Capture the cell that displays the provided text and extract its [x, y] central coordinate. 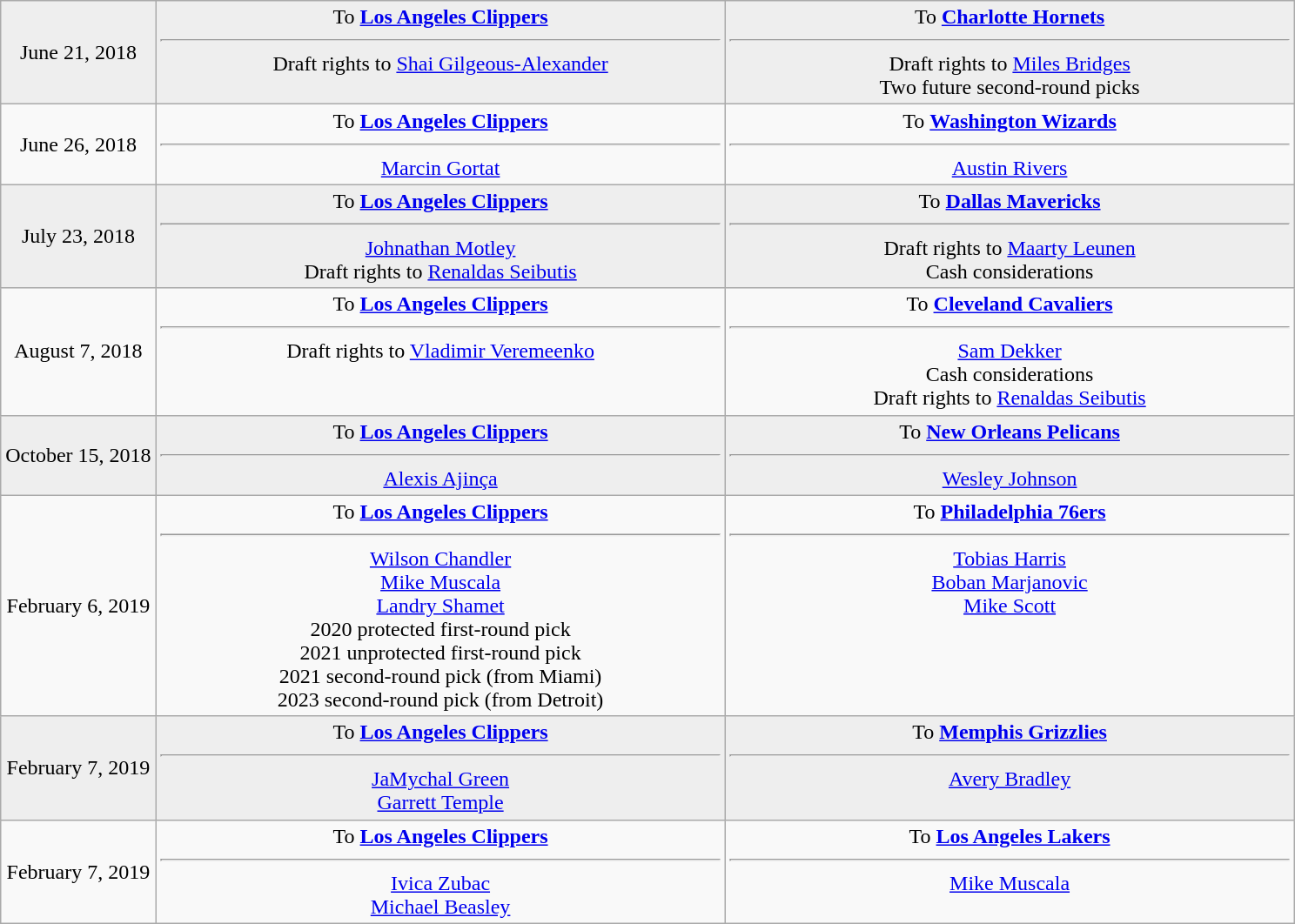
February 6, 2019 [78, 606]
August 7, 2018 [78, 352]
To Charlotte HornetsDraft rights to Miles BridgesTwo future second-round picks [1010, 52]
To Washington WizardsAustin Rivers [1010, 144]
To Los Angeles ClippersIvica ZubacMichael Beasley [440, 872]
To Los Angeles ClippersMarcin Gortat [440, 144]
To Los Angeles ClippersJohnathan MotleyDraft rights to Renaldas Seibutis [440, 237]
To Los Angeles ClippersAlexis Ajinça [440, 455]
To Los Angeles ClippersDraft rights to Vladimir Veremeenko [440, 352]
June 26, 2018 [78, 144]
October 15, 2018 [78, 455]
To Los Angeles ClippersDraft rights to Shai Gilgeous-Alexander [440, 52]
To Los Angeles LakersMike Muscala [1010, 872]
To Memphis GrizzliesAvery Bradley [1010, 767]
To Dallas MavericksDraft rights to Maarty LeunenCash considerations [1010, 237]
To Philadelphia 76ersTobias HarrisBoban MarjanovicMike Scott [1010, 606]
July 23, 2018 [78, 237]
To Cleveland CavaliersSam DekkerCash considerationsDraft rights to Renaldas Seibutis [1010, 352]
June 21, 2018 [78, 52]
To New Orleans PelicansWesley Johnson [1010, 455]
To Los Angeles ClippersJaMychal GreenGarrett Temple [440, 767]
